Determine the [x, y] coordinate at the center of the cell enclosing the given text.  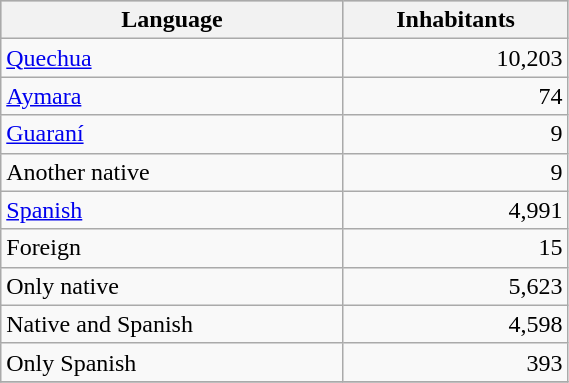
Another native [172, 172]
Only Spanish [172, 362]
Quechua [172, 58]
10,203 [456, 58]
Spanish [172, 210]
Aymara [172, 96]
5,623 [456, 286]
4,598 [456, 324]
74 [456, 96]
Guaraní [172, 134]
4,991 [456, 210]
393 [456, 362]
Native and Spanish [172, 324]
Foreign [172, 248]
Inhabitants [456, 20]
Only native [172, 286]
Language [172, 20]
15 [456, 248]
